Pinpoint the cell where the given text exists, returning its (x, y) midpoint coordinate. 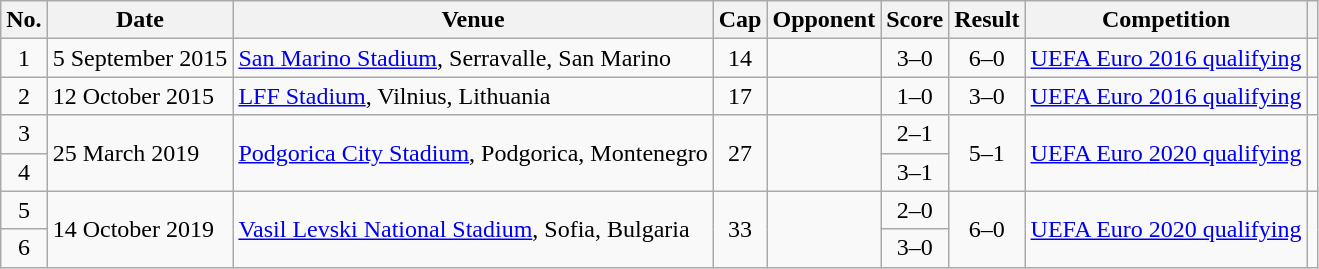
5 September 2015 (140, 58)
3 (24, 134)
4 (24, 172)
27 (740, 153)
Podgorica City Stadium, Podgorica, Montenegro (473, 153)
2–1 (915, 134)
2 (24, 96)
6 (24, 248)
1–0 (915, 96)
Result (987, 20)
Opponent (824, 20)
17 (740, 96)
Cap (740, 20)
San Marino Stadium, Serravalle, San Marino (473, 58)
1 (24, 58)
2–0 (915, 210)
No. (24, 20)
Date (140, 20)
Competition (1166, 20)
14 October 2019 (140, 229)
Venue (473, 20)
Score (915, 20)
LFF Stadium, Vilnius, Lithuania (473, 96)
3–1 (915, 172)
5–1 (987, 153)
5 (24, 210)
25 March 2019 (140, 153)
14 (740, 58)
12 October 2015 (140, 96)
Vasil Levski National Stadium, Sofia, Bulgaria (473, 229)
33 (740, 229)
